Determine the (X, Y) coordinate at the center of the cell enclosing the given text.  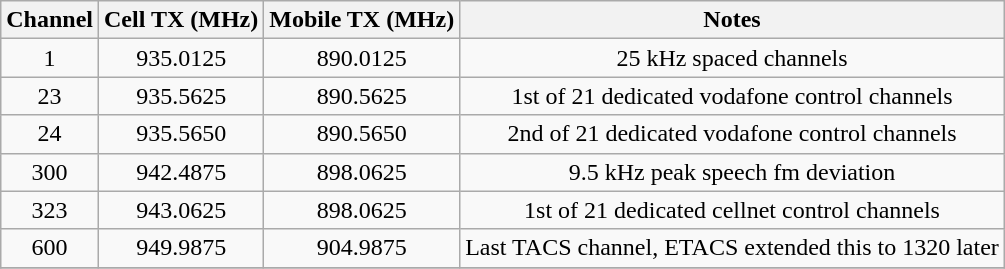
949.9875 (182, 248)
1st of 21 dedicated vodafone control channels (732, 96)
Cell TX (MHz) (182, 20)
Channel (50, 20)
Notes (732, 20)
943.0625 (182, 210)
890.0125 (362, 58)
942.4875 (182, 172)
Last TACS channel, ETACS extended this to 1320 later (732, 248)
23 (50, 96)
24 (50, 134)
890.5650 (362, 134)
935.0125 (182, 58)
323 (50, 210)
25 kHz spaced channels (732, 58)
300 (50, 172)
935.5625 (182, 96)
1 (50, 58)
9.5 kHz peak speech fm deviation (732, 172)
1st of 21 dedicated cellnet control channels (732, 210)
2nd of 21 dedicated vodafone control channels (732, 134)
Mobile TX (MHz) (362, 20)
890.5625 (362, 96)
600 (50, 248)
904.9875 (362, 248)
935.5650 (182, 134)
